Identify which cell holds the provided text, then report its (X, Y) central coordinate. 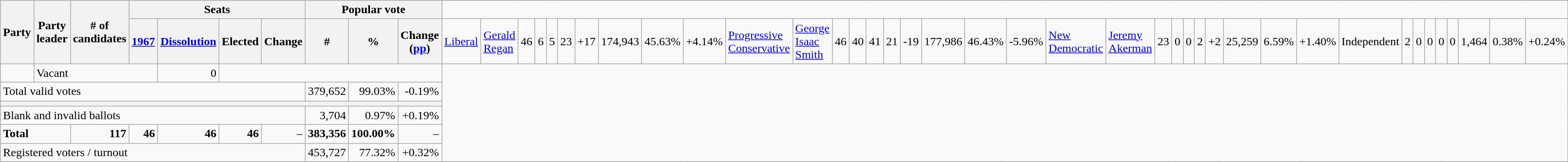
453,727 (327, 152)
Gerald Regan (499, 41)
+0.19% (420, 115)
+1.40% (1318, 41)
Party leader (52, 32)
21 (892, 41)
Change (pp) (420, 41)
Vacant (96, 73)
Blank and invalid ballots (153, 115)
6 (541, 41)
46.43% (986, 41)
Change (283, 41)
+2 (1215, 41)
Seats (217, 10)
Total (35, 134)
Party (17, 32)
Progressive Conservative (759, 41)
+0.24% (1547, 41)
+17 (587, 41)
Registered voters / turnout (153, 152)
-0.19% (420, 91)
-19 (911, 41)
45.63% (663, 41)
1,464 (1474, 41)
3,704 (327, 115)
# ofcandidates (99, 32)
Independent (1371, 41)
117 (99, 134)
0.97% (373, 115)
41 (874, 41)
5 (552, 41)
40 (858, 41)
99.03% (373, 91)
Popular vote (373, 10)
77.32% (373, 152)
+0.32% (420, 152)
100.00% (373, 134)
Elected (240, 41)
-5.96% (1026, 41)
George Isaac Smith (812, 41)
+4.14% (705, 41)
383,356 (327, 134)
New Democratic (1076, 41)
Dissolution (189, 41)
1967 (143, 41)
# (327, 41)
0.38% (1508, 41)
Liberal (461, 41)
174,943 (620, 41)
177,986 (944, 41)
Jeremy Akerman (1130, 41)
6.59% (1279, 41)
379,652 (327, 91)
Total valid votes (153, 91)
% (373, 41)
25,259 (1242, 41)
